Pinpoint the cell where the given text exists, returning its (x, y) midpoint coordinate. 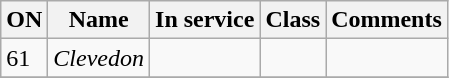
Comments (387, 20)
In service (205, 20)
Class (293, 20)
ON (24, 20)
Name (99, 20)
61 (24, 58)
Clevedon (99, 58)
